Pinpoint the cell where the given text exists, returning its [X, Y] midpoint coordinate. 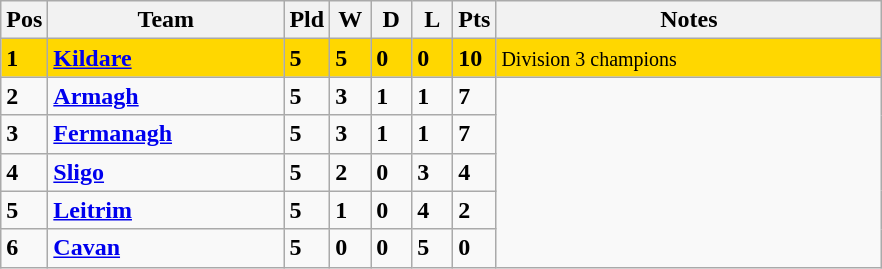
Team [166, 20]
Leitrim [166, 210]
Division 3 champions [689, 58]
6 [24, 248]
10 [474, 58]
Notes [689, 20]
W [350, 20]
Pld [307, 20]
Kildare [166, 58]
Armagh [166, 96]
D [392, 20]
Cavan [166, 248]
Pos [24, 20]
Pts [474, 20]
Fermanagh [166, 134]
L [432, 20]
Sligo [166, 172]
